Search for the cell housing the specified text and yield its (X, Y) center coordinate. 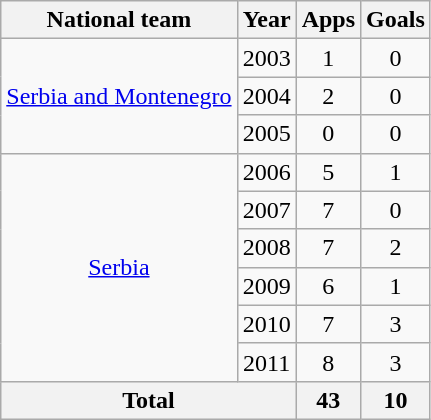
2011 (266, 362)
2009 (266, 286)
2004 (266, 96)
10 (396, 400)
2003 (266, 58)
8 (328, 362)
5 (328, 172)
2005 (266, 134)
2006 (266, 172)
Year (266, 20)
2010 (266, 324)
Serbia (119, 267)
National team (119, 20)
Apps (328, 20)
2007 (266, 210)
43 (328, 400)
Total (148, 400)
Goals (396, 20)
Serbia and Montenegro (119, 96)
6 (328, 286)
2008 (266, 248)
